Locate the cell with the specified text and output its (x, y) center coordinate. 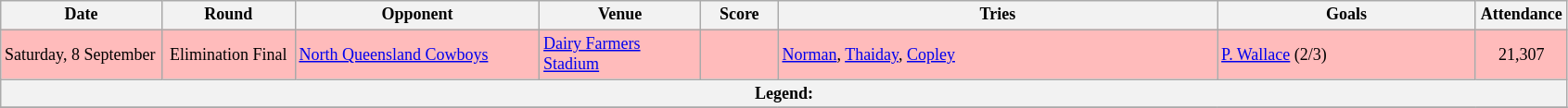
North Queensland Cowboys (417, 54)
Norman, Thaiday, Copley (998, 54)
Round (228, 15)
Tries (998, 15)
Opponent (417, 15)
Elimination Final (228, 54)
Score (739, 15)
Attendance (1521, 15)
Venue (620, 15)
Legend: (784, 94)
Saturday, 8 September (82, 54)
21,307 (1521, 54)
Date (82, 15)
Dairy Farmers Stadium (620, 54)
Goals (1346, 15)
P. Wallace (2/3) (1346, 54)
